Output the [X, Y] coordinate of the center of the cell containing the given text.  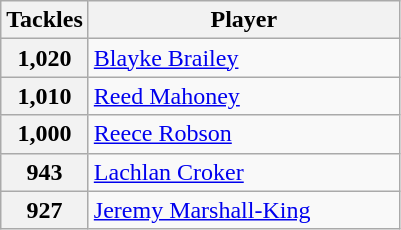
Player [244, 20]
Lachlan Croker [244, 172]
Blayke Brailey [244, 58]
1,020 [45, 58]
943 [45, 172]
1,010 [45, 96]
927 [45, 210]
1,000 [45, 134]
Jeremy Marshall-King [244, 210]
Reed Mahoney [244, 96]
Tackles [45, 20]
Reece Robson [244, 134]
